Find where the given text appears and provide that cell's center as [X, Y] coordinate. 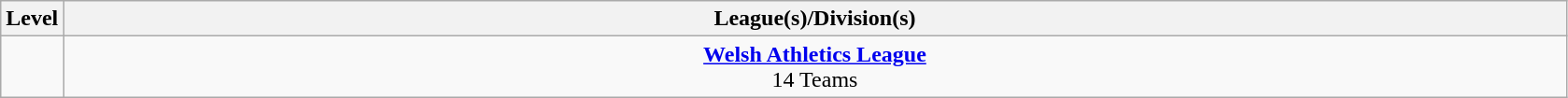
League(s)/Division(s) [814, 19]
Welsh Athletics League 14 Teams [814, 67]
Level [32, 19]
